Identify which cell holds the provided text, then report its [X, Y] central coordinate. 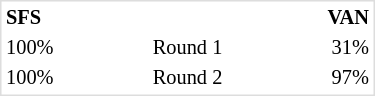
31% [325, 48]
Round 1 [188, 48]
97% [325, 78]
VAN [325, 18]
SFS [49, 18]
Round 2 [188, 78]
